Return (x, y) of the center of cell containing provided text 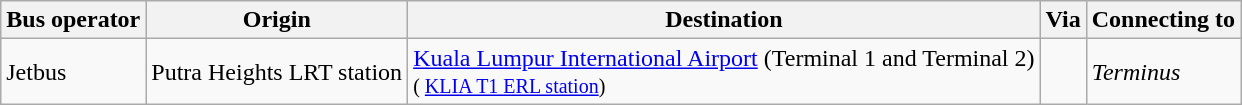
Origin (277, 20)
Terminus (1163, 72)
Destination (724, 20)
Connecting to (1163, 20)
Via (1063, 20)
Putra Heights LRT station (277, 72)
Bus operator (74, 20)
Jetbus (74, 72)
Kuala Lumpur International Airport (Terminal 1 and Terminal 2)( KLIA T1 ERL station) (724, 72)
